Return (x, y) of the center of cell containing provided text 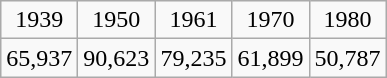
1980 (348, 20)
1961 (194, 20)
50,787 (348, 58)
79,235 (194, 58)
61,899 (270, 58)
65,937 (40, 58)
1970 (270, 20)
90,623 (116, 58)
1950 (116, 20)
1939 (40, 20)
